Pinpoint the cell where the given text exists, returning its [x, y] midpoint coordinate. 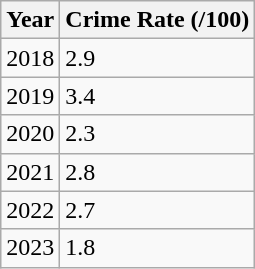
3.4 [158, 96]
2022 [30, 210]
Crime Rate (/100) [158, 20]
2021 [30, 172]
2.3 [158, 134]
2.9 [158, 58]
2023 [30, 248]
2.8 [158, 172]
2019 [30, 96]
1.8 [158, 248]
2018 [30, 58]
2020 [30, 134]
2.7 [158, 210]
Year [30, 20]
